Capture the cell that displays the provided text and extract its (X, Y) central coordinate. 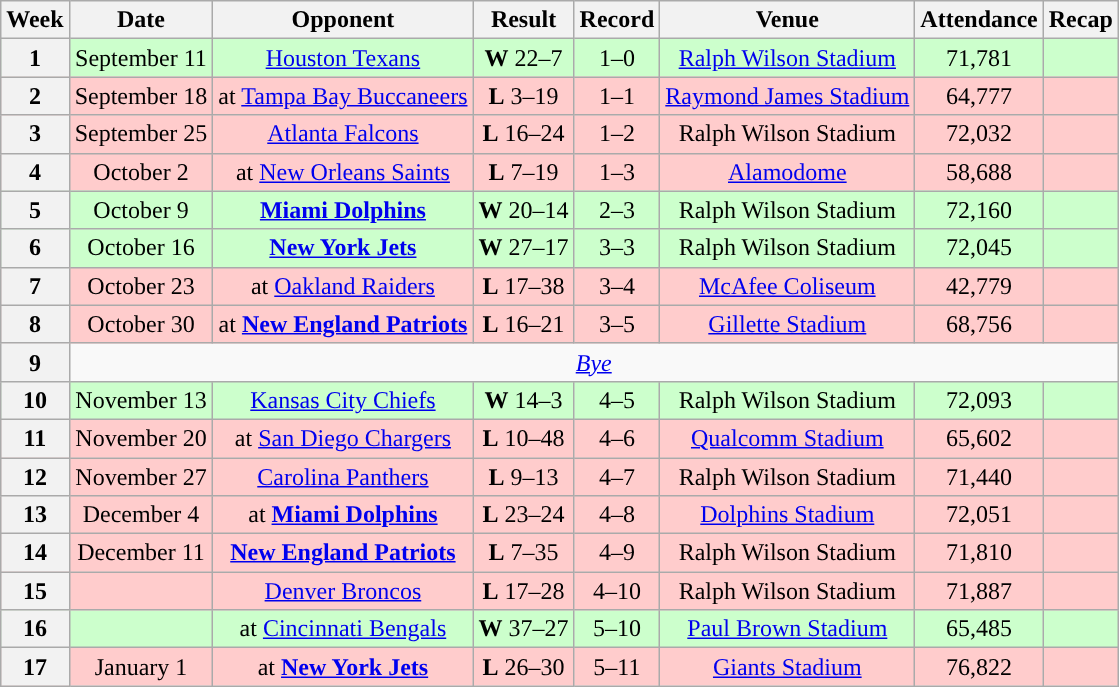
Raymond James Stadium (788, 96)
71,810 (979, 553)
72,045 (979, 248)
1 (35, 58)
L 17–38 (524, 286)
January 1 (141, 667)
4–9 (617, 553)
5 (35, 210)
10 (35, 400)
71,781 (979, 58)
at New York Jets (343, 667)
McAfee Coliseum (788, 286)
15 (35, 591)
9 (35, 362)
W 22–7 (524, 58)
Record (617, 20)
7 (35, 286)
at Miami Dolphins (343, 515)
14 (35, 553)
New York Jets (343, 248)
L 7–35 (524, 553)
L 10–48 (524, 438)
71,440 (979, 477)
72,051 (979, 515)
Attendance (979, 20)
December 11 (141, 553)
Carolina Panthers (343, 477)
72,032 (979, 134)
72,093 (979, 400)
Opponent (343, 20)
1–2 (617, 134)
72,160 (979, 210)
65,485 (979, 629)
1–1 (617, 96)
at San Diego Chargers (343, 438)
October 9 (141, 210)
1–0 (617, 58)
Date (141, 20)
76,822 (979, 667)
6 (35, 248)
W 37–27 (524, 629)
16 (35, 629)
3–4 (617, 286)
W 20–14 (524, 210)
L 16–21 (524, 324)
Alamodome (788, 172)
L 17–28 (524, 591)
Giants Stadium (788, 667)
3 (35, 134)
October 16 (141, 248)
12 (35, 477)
at New Orleans Saints (343, 172)
Qualcomm Stadium (788, 438)
4–7 (617, 477)
October 23 (141, 286)
at Oakland Raiders (343, 286)
W 27–17 (524, 248)
Week (35, 20)
58,688 (979, 172)
Recap (1080, 20)
at Cincinnati Bengals (343, 629)
68,756 (979, 324)
Denver Broncos (343, 591)
New England Patriots (343, 553)
4 (35, 172)
Gillette Stadium (788, 324)
L 16–24 (524, 134)
November 20 (141, 438)
Result (524, 20)
4–10 (617, 591)
September 18 (141, 96)
42,779 (979, 286)
2 (35, 96)
4–6 (617, 438)
L 3–19 (524, 96)
64,777 (979, 96)
11 (35, 438)
13 (35, 515)
3–5 (617, 324)
at New England Patriots (343, 324)
November 13 (141, 400)
W 14–3 (524, 400)
Paul Brown Stadium (788, 629)
L 23–24 (524, 515)
65,602 (979, 438)
at Tampa Bay Buccaneers (343, 96)
November 27 (141, 477)
5–10 (617, 629)
L 9–13 (524, 477)
Bye (594, 362)
Miami Dolphins (343, 210)
17 (35, 667)
Kansas City Chiefs (343, 400)
4–8 (617, 515)
December 4 (141, 515)
L 26–30 (524, 667)
Dolphins Stadium (788, 515)
September 25 (141, 134)
L 7–19 (524, 172)
3–3 (617, 248)
October 2 (141, 172)
4–5 (617, 400)
1–3 (617, 172)
September 11 (141, 58)
Houston Texans (343, 58)
Venue (788, 20)
8 (35, 324)
71,887 (979, 591)
5–11 (617, 667)
October 30 (141, 324)
Atlanta Falcons (343, 134)
2–3 (617, 210)
